Locate the cell with the specified text and output its [x, y] center coordinate. 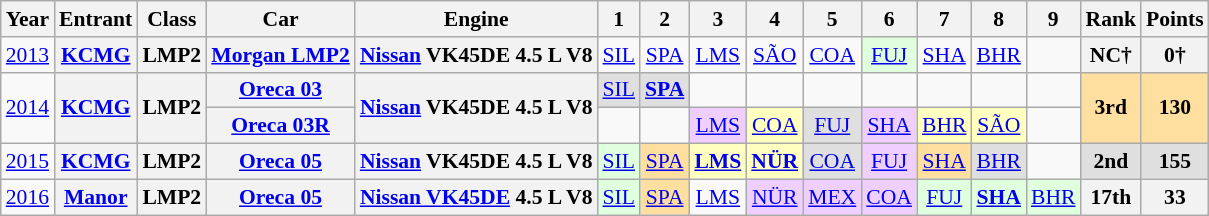
Manor [96, 197]
9 [1054, 19]
7 [944, 19]
2nd [1112, 162]
Engine [476, 19]
2015 [28, 162]
0† [1175, 55]
Oreca 03R [280, 126]
4 [774, 19]
NC† [1112, 55]
2013 [28, 55]
Car [280, 19]
Class [172, 19]
2014 [28, 108]
17th [1112, 197]
Morgan LMP2 [280, 55]
33 [1175, 197]
MEX [832, 197]
Oreca 03 [280, 90]
130 [1175, 108]
1 [620, 19]
2016 [28, 197]
6 [889, 19]
2 [664, 19]
3 [718, 19]
5 [832, 19]
155 [1175, 162]
Year [28, 19]
8 [998, 19]
Rank [1112, 19]
Entrant [96, 19]
Points [1175, 19]
3rd [1112, 108]
